Output the (x, y) coordinate of the center of the cell containing the given text.  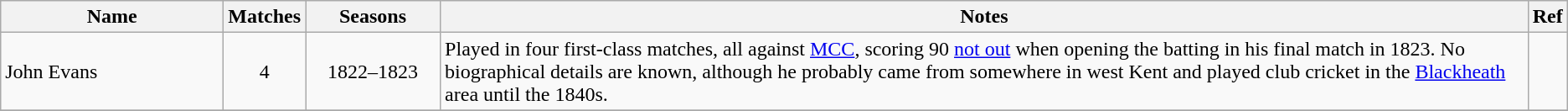
Matches (265, 17)
Seasons (374, 17)
Name (112, 17)
John Evans (112, 71)
4 (265, 71)
1822–1823 (374, 71)
Notes (985, 17)
Ref (1548, 17)
